Return (x, y) of the center of cell containing provided text 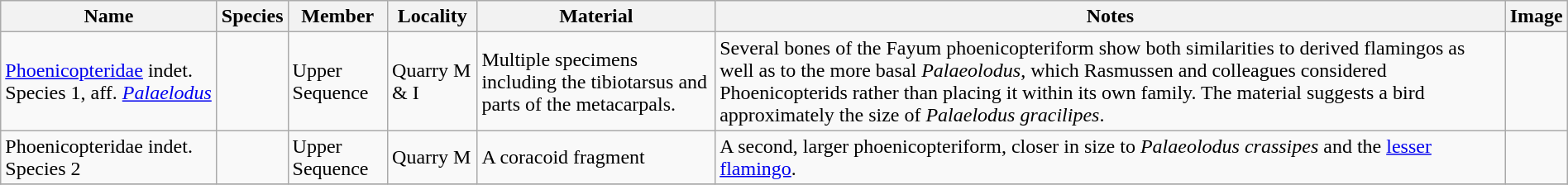
Member (337, 17)
Phoenicopteridae indet. Species 2 (109, 157)
A second, larger phoenicopteriform, closer in size to Palaeolodus crassipes and the lesser flamingo. (1111, 157)
Notes (1111, 17)
A coracoid fragment (596, 157)
Image (1537, 17)
Phoenicopteridae indet. Species 1, aff. Palaelodus (109, 81)
Multiple specimens including the tibiotarsus and parts of the metacarpals. (596, 81)
Locality (433, 17)
Quarry M (433, 157)
Species (252, 17)
Quarry M & I (433, 81)
Name (109, 17)
Material (596, 17)
